Output the [x, y] coordinate of the center of the cell containing the given text.  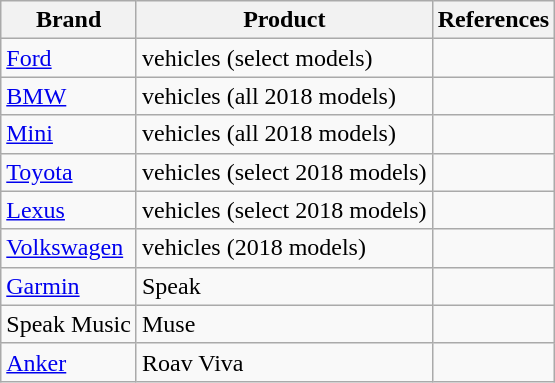
Speak [284, 286]
Ford [69, 58]
Volkswagen [69, 248]
Garmin [69, 286]
Toyota [69, 172]
vehicles (select models) [284, 58]
Muse [284, 324]
Anker [69, 362]
Lexus [69, 210]
Roav Viva [284, 362]
Brand [69, 20]
References [494, 20]
vehicles (2018 models) [284, 248]
Mini [69, 134]
BMW [69, 96]
Speak Music [69, 324]
Product [284, 20]
